Determine the [x, y] coordinate at the center of the cell enclosing the given text.  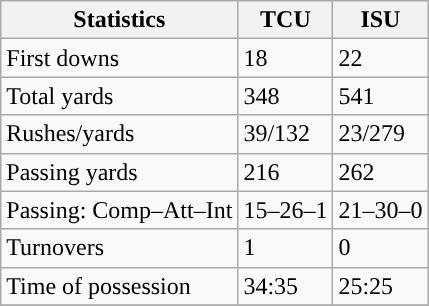
34:35 [286, 286]
Time of possession [120, 286]
23/279 [380, 134]
15–26–1 [286, 210]
25:25 [380, 286]
0 [380, 248]
Total yards [120, 96]
18 [286, 58]
22 [380, 58]
ISU [380, 20]
541 [380, 96]
Rushes/yards [120, 134]
Turnovers [120, 248]
TCU [286, 20]
Statistics [120, 20]
Passing yards [120, 172]
216 [286, 172]
First downs [120, 58]
39/132 [286, 134]
1 [286, 248]
348 [286, 96]
21–30–0 [380, 210]
262 [380, 172]
Passing: Comp–Att–Int [120, 210]
